Provide the (X, Y) coordinate of the cell's center where the given text is located.  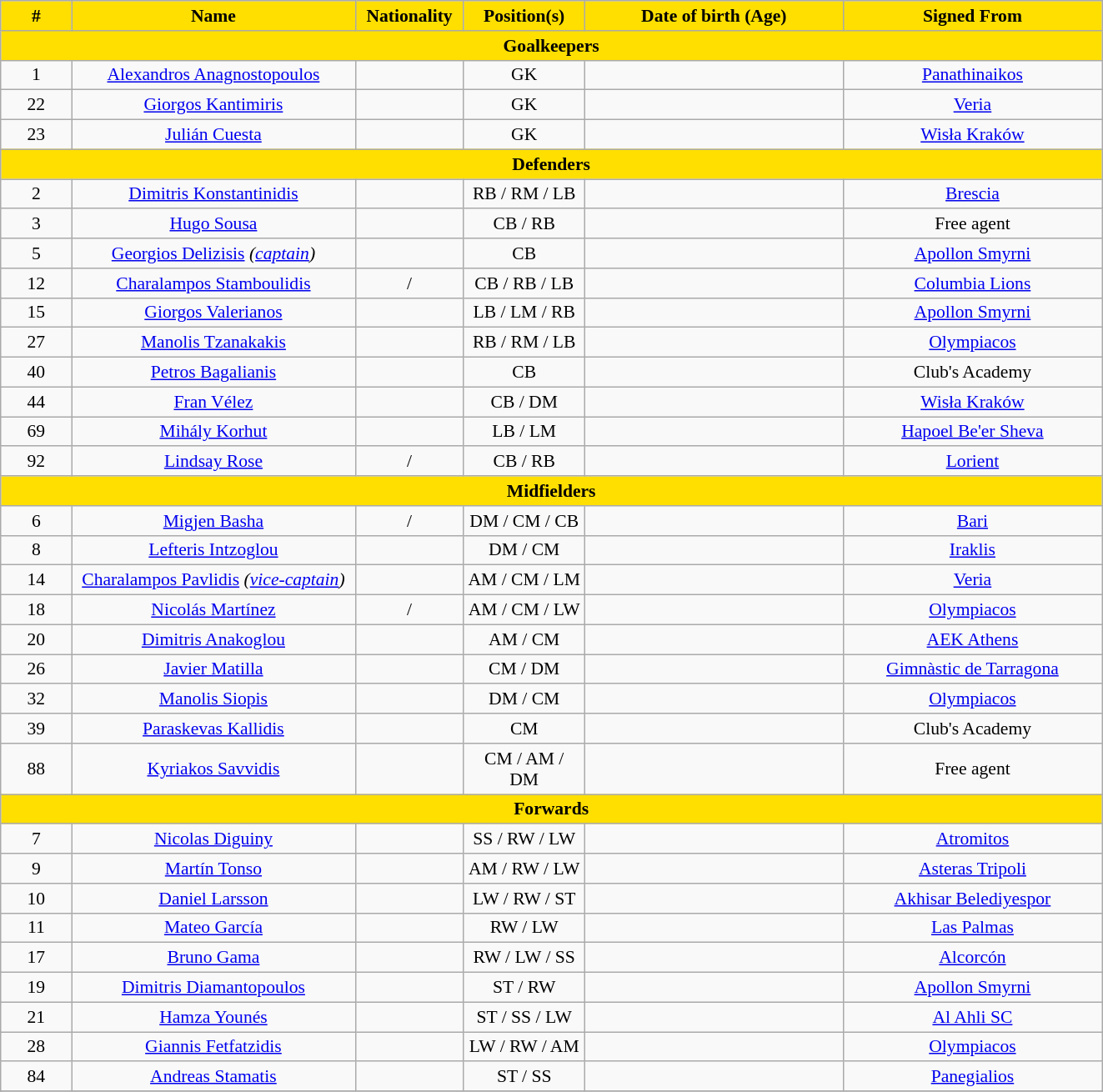
ST / SS / LW (524, 1017)
Goalkeepers (552, 46)
Defenders (552, 164)
88 (37, 769)
Las Palmas (972, 928)
26 (37, 669)
19 (37, 988)
39 (37, 729)
Position(s) (524, 16)
Charalampos Pavlidis (vice-captain) (213, 580)
# (37, 16)
AM / RW / LW (524, 869)
Dimitris Konstantinidis (213, 194)
CM / DM (524, 669)
15 (37, 313)
18 (37, 610)
Date of birth (Age) (714, 16)
1 (37, 75)
Lorient (972, 462)
Signed From (972, 16)
SS / RW / LW (524, 839)
LW / RW / AM (524, 1047)
AM / CM (524, 639)
LB / LM / RB (524, 313)
2 (37, 194)
Manolis Siopis (213, 699)
Giannis Fetfatzidis (213, 1047)
Kyriakos Savvidis (213, 769)
Nicolás Martínez (213, 610)
Georgios Delizisis (captain) (213, 253)
Javier Matilla (213, 669)
Giorgos Kantimiris (213, 105)
8 (37, 550)
Nationality (409, 16)
RW / LW / SS (524, 958)
Hapoel Be'er Sheva (972, 432)
Dimitris Anakoglou (213, 639)
AEK Athens (972, 639)
ST / SS (524, 1077)
14 (37, 580)
AM / CM / LM (524, 580)
Akhisar Belediyespor (972, 899)
Atromitos (972, 839)
28 (37, 1047)
CM / AM / DM (524, 769)
11 (37, 928)
Panathinaikos (972, 75)
Panegialios (972, 1077)
Mateo García (213, 928)
Charalampos Stamboulidis (213, 283)
Gimnàstic de Tarragona (972, 669)
Paraskevas Kallidis (213, 729)
Manolis Tzanakakis (213, 343)
Brescia (972, 194)
CM (524, 729)
Name (213, 16)
27 (37, 343)
5 (37, 253)
Hugo Sousa (213, 224)
Lefteris Intzoglou (213, 550)
AM / CM / LW (524, 610)
Columbia Lions (972, 283)
Migjen Basha (213, 521)
Al Ahli SC (972, 1017)
12 (37, 283)
Fran Vélez (213, 402)
40 (37, 373)
Alexandros Anagnostopoulos (213, 75)
Daniel Larsson (213, 899)
Mihály Korhut (213, 432)
Hamza Younés (213, 1017)
ST / RW (524, 988)
Julián Cuesta (213, 135)
RW / LW (524, 928)
Bari (972, 521)
Alcorcón (972, 958)
Asteras Tripoli (972, 869)
CB / RB / LB (524, 283)
Martín Tonso (213, 869)
21 (37, 1017)
10 (37, 899)
22 (37, 105)
Nicolas Diguiny (213, 839)
Giorgos Valerianos (213, 313)
32 (37, 699)
84 (37, 1077)
17 (37, 958)
Petros Bagalianis (213, 373)
LW / RW / ST (524, 899)
23 (37, 135)
Dimitris Diamantopoulos (213, 988)
7 (37, 839)
92 (37, 462)
Lindsay Rose (213, 462)
DM / CM / CB (524, 521)
Midfielders (552, 491)
Forwards (552, 809)
9 (37, 869)
44 (37, 402)
Bruno Gama (213, 958)
Iraklis (972, 550)
6 (37, 521)
LB / LM (524, 432)
3 (37, 224)
Andreas Stamatis (213, 1077)
69 (37, 432)
20 (37, 639)
CB / DM (524, 402)
